Find where the given text appears and provide that cell's center as [x, y] coordinate. 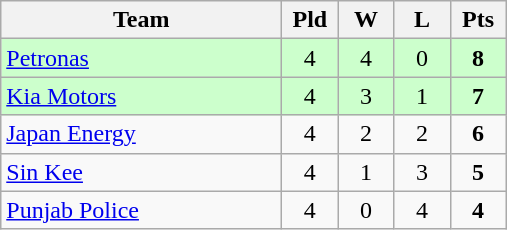
6 [478, 134]
8 [478, 58]
W [366, 20]
7 [478, 96]
Team [142, 20]
Petronas [142, 58]
Japan Energy [142, 134]
Sin Kee [142, 172]
Pts [478, 20]
Pld [310, 20]
L [422, 20]
Kia Motors [142, 96]
5 [478, 172]
Punjab Police [142, 210]
